Extract the [X, Y] coordinate from the center of the cell holding the provided text.  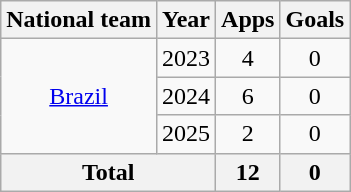
6 [248, 96]
Brazil [79, 96]
2024 [186, 96]
2023 [186, 58]
12 [248, 172]
Apps [248, 20]
Goals [315, 20]
2 [248, 134]
2025 [186, 134]
4 [248, 58]
National team [79, 20]
Total [108, 172]
Year [186, 20]
